Output the (x, y) coordinate of the center of the cell containing the given text.  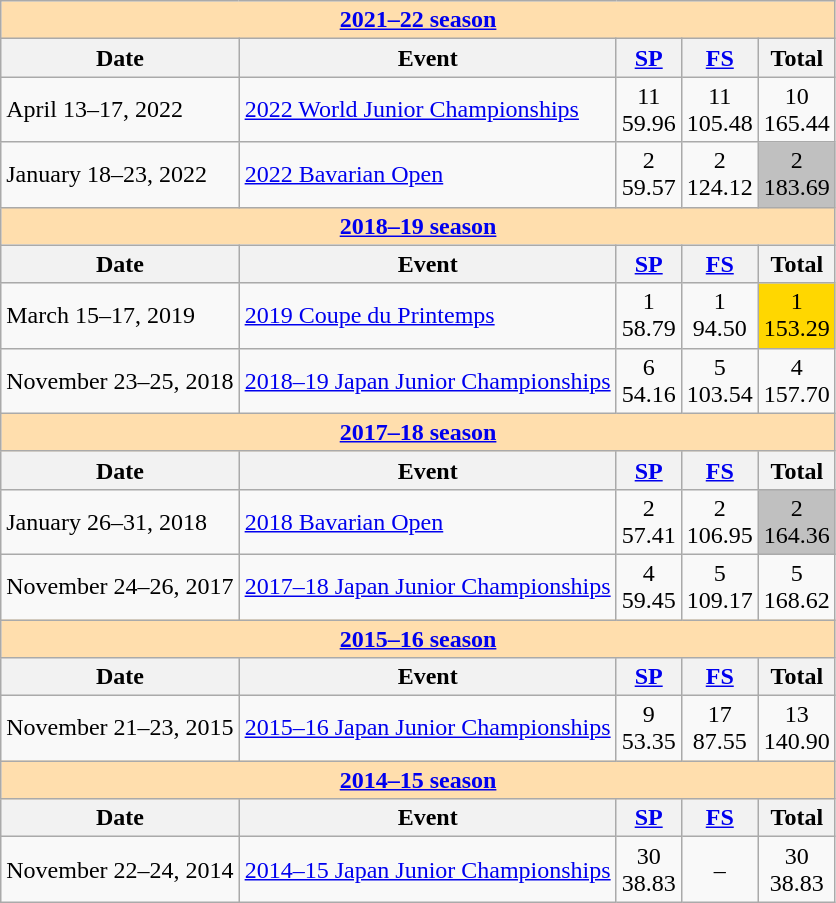
1 153.29 (796, 316)
January 26–31, 2018 (120, 522)
9 53.35 (648, 728)
2 57.41 (648, 522)
2018–19 Japan Junior Championships (428, 380)
March 15–17, 2019 (120, 316)
2019 Coupe du Printemps (428, 316)
2 124.12 (720, 174)
4 157.70 (796, 380)
13 140.90 (796, 728)
2017–18 season (418, 432)
April 13–17, 2022 (120, 110)
5 103.54 (720, 380)
– (720, 870)
2015–16 Japan Junior Championships (428, 728)
11 59.96 (648, 110)
11 105.48 (720, 110)
November 24–26, 2017 (120, 586)
2017–18 Japan Junior Championships (428, 586)
November 22–24, 2014 (120, 870)
10 165.44 (796, 110)
2015–16 season (418, 639)
2022 Bavarian Open (428, 174)
2 183.69 (796, 174)
2 59.57 (648, 174)
2022 World Junior Championships (428, 110)
4 59.45 (648, 586)
17 87.55 (720, 728)
6 54.16 (648, 380)
2018 Bavarian Open (428, 522)
November 21–23, 2015 (120, 728)
5 168.62 (796, 586)
2 106.95 (720, 522)
2014–15 season (418, 780)
January 18–23, 2022 (120, 174)
1 58.79 (648, 316)
1 94.50 (720, 316)
2018–19 season (418, 226)
2014–15 Japan Junior Championships (428, 870)
November 23–25, 2018 (120, 380)
5 109.17 (720, 586)
2 164.36 (796, 522)
2021–22 season (418, 20)
